Capture the cell that displays the provided text and extract its (x, y) central coordinate. 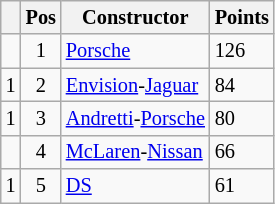
Pos (41, 17)
5 (41, 186)
84 (242, 85)
126 (242, 51)
Constructor (136, 17)
66 (242, 152)
Envision-Jaguar (136, 85)
McLaren-Nissan (136, 152)
Andretti-Porsche (136, 118)
Porsche (136, 51)
4 (41, 152)
Points (242, 17)
3 (41, 118)
2 (41, 85)
80 (242, 118)
61 (242, 186)
DS (136, 186)
